Search for the cell housing the specified text and yield its [x, y] center coordinate. 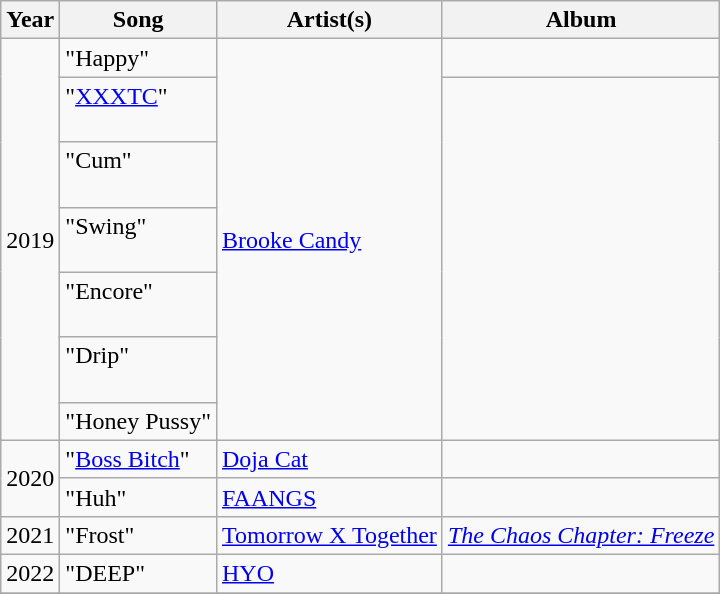
"Encore" [138, 304]
"Cum" [138, 174]
Album [580, 20]
"Huh" [138, 497]
"XXXTC" [138, 110]
"Happy" [138, 58]
The Chaos Chapter: Freeze [580, 535]
2019 [30, 240]
"Swing" [138, 240]
Artist(s) [329, 20]
Tomorrow X Together [329, 535]
Song [138, 20]
"Drip" [138, 370]
"DEEP" [138, 573]
2021 [30, 535]
"Boss Bitch" [138, 459]
Doja Cat [329, 459]
"Frost" [138, 535]
Brooke Candy [329, 240]
Year [30, 20]
HYO [329, 573]
2020 [30, 478]
"Honey Pussy" [138, 421]
2022 [30, 573]
FAANGS [329, 497]
